Extract the [X, Y] coordinate from the center of the cell holding the provided text.  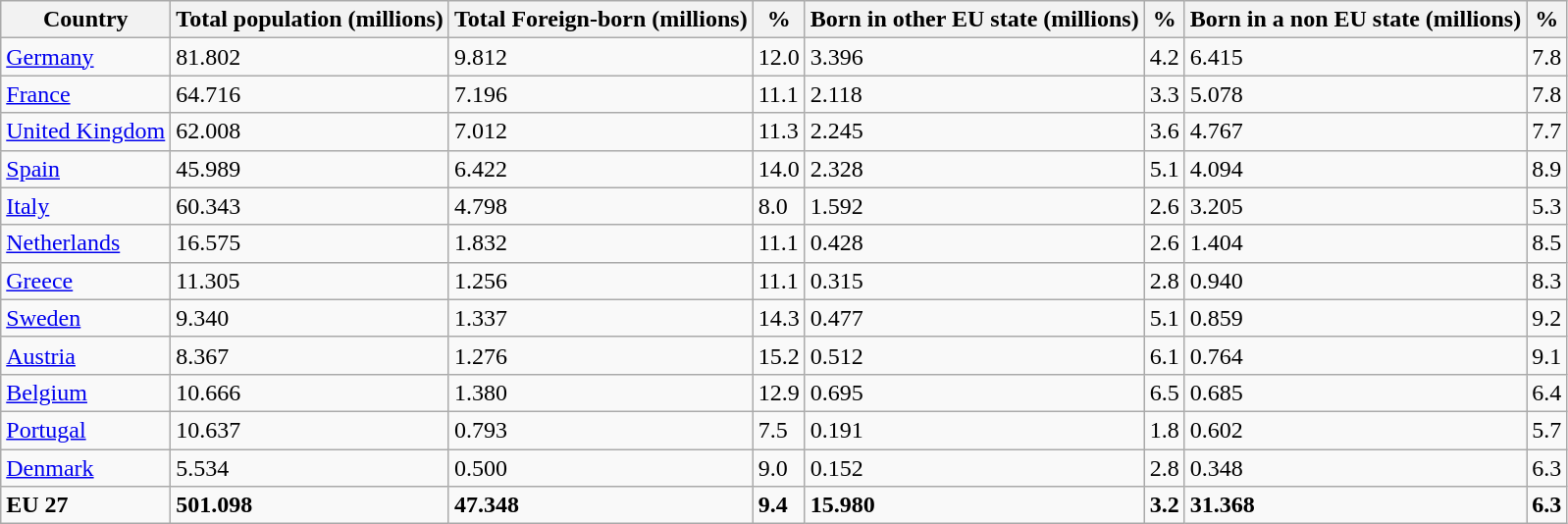
Born in a non EU state (millions) [1355, 20]
11.3 [779, 131]
47.348 [601, 505]
3.3 [1164, 94]
0.348 [1355, 468]
4.2 [1164, 57]
EU 27 [86, 505]
1.8 [1164, 430]
0.428 [974, 243]
Spain [86, 169]
Italy [86, 206]
0.191 [974, 430]
5.078 [1355, 94]
3.6 [1164, 131]
1.380 [601, 393]
12.9 [779, 393]
0.602 [1355, 430]
5.534 [310, 468]
0.940 [1355, 281]
9.4 [779, 505]
31.368 [1355, 505]
0.512 [974, 355]
3.396 [974, 57]
Sweden [86, 318]
4.798 [601, 206]
Total Foreign-born (millions) [601, 20]
8.0 [779, 206]
1.276 [601, 355]
0.500 [601, 468]
62.008 [310, 131]
Denmark [86, 468]
9.0 [779, 468]
2.118 [974, 94]
6.1 [1164, 355]
14.0 [779, 169]
6.4 [1546, 393]
0.315 [974, 281]
United Kingdom [86, 131]
8.5 [1546, 243]
6.5 [1164, 393]
Netherlands [86, 243]
Greece [86, 281]
15.980 [974, 505]
11.305 [310, 281]
0.685 [1355, 393]
2.245 [974, 131]
9.340 [310, 318]
10.637 [310, 430]
81.802 [310, 57]
France [86, 94]
60.343 [310, 206]
1.337 [601, 318]
9.2 [1546, 318]
3.2 [1164, 505]
1.832 [601, 243]
10.666 [310, 393]
4.767 [1355, 131]
501.098 [310, 505]
2.328 [974, 169]
7.5 [779, 430]
0.859 [1355, 318]
0.695 [974, 393]
Portugal [86, 430]
9.1 [1546, 355]
0.793 [601, 430]
6.415 [1355, 57]
0.152 [974, 468]
15.2 [779, 355]
1.404 [1355, 243]
Austria [86, 355]
6.422 [601, 169]
7.7 [1546, 131]
8.9 [1546, 169]
Belgium [86, 393]
3.205 [1355, 206]
0.477 [974, 318]
7.196 [601, 94]
1.592 [974, 206]
1.256 [601, 281]
Born in other EU state (millions) [974, 20]
14.3 [779, 318]
45.989 [310, 169]
9.812 [601, 57]
8.3 [1546, 281]
7.012 [601, 131]
Country [86, 20]
4.094 [1355, 169]
8.367 [310, 355]
5.7 [1546, 430]
64.716 [310, 94]
Total population (millions) [310, 20]
5.3 [1546, 206]
12.0 [779, 57]
Germany [86, 57]
0.764 [1355, 355]
16.575 [310, 243]
